Output the [X, Y] coordinate of the center of the cell containing the given text.  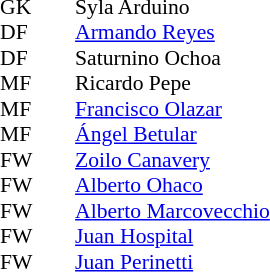
Alberto Marcovecchio [172, 211]
Ángel Betular [172, 135]
Armando Reyes [172, 33]
Francisco Olazar [172, 109]
Alberto Ohaco [172, 185]
Ricardo Pepe [172, 83]
Juan Hospital [172, 237]
Zoilo Canavery [172, 160]
Saturnino Ochoa [172, 58]
